Return [X, Y] of the center of cell containing provided text 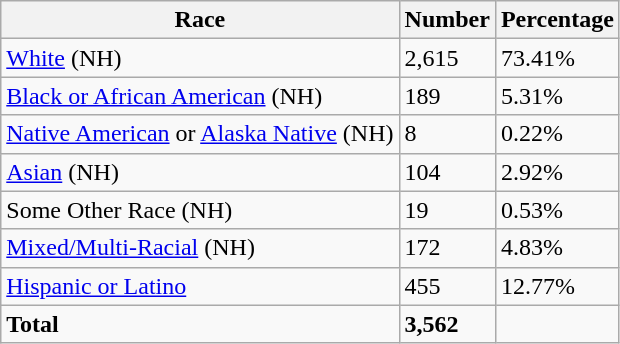
2,615 [447, 58]
12.77% [557, 286]
2.92% [557, 172]
Native American or Alaska Native (NH) [200, 134]
Asian (NH) [200, 172]
Percentage [557, 20]
Hispanic or Latino [200, 286]
8 [447, 134]
19 [447, 210]
Number [447, 20]
3,562 [447, 324]
Black or African American (NH) [200, 96]
4.83% [557, 248]
104 [447, 172]
Mixed/Multi-Racial (NH) [200, 248]
Total [200, 324]
189 [447, 96]
0.53% [557, 210]
White (NH) [200, 58]
73.41% [557, 58]
455 [447, 286]
5.31% [557, 96]
0.22% [557, 134]
Some Other Race (NH) [200, 210]
172 [447, 248]
Race [200, 20]
